Determine the (X, Y) coordinate at the center of the cell enclosing the given text.  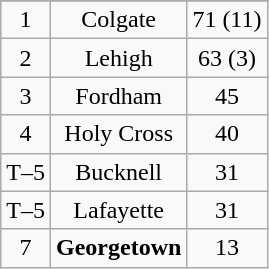
45 (227, 96)
Lafayette (118, 210)
Lehigh (118, 58)
13 (227, 248)
7 (26, 248)
Colgate (118, 20)
Holy Cross (118, 134)
3 (26, 96)
71 (11) (227, 20)
1 (26, 20)
63 (3) (227, 58)
40 (227, 134)
2 (26, 58)
Georgetown (118, 248)
4 (26, 134)
Fordham (118, 96)
Bucknell (118, 172)
